Pinpoint the cell where the given text exists, returning its (X, Y) midpoint coordinate. 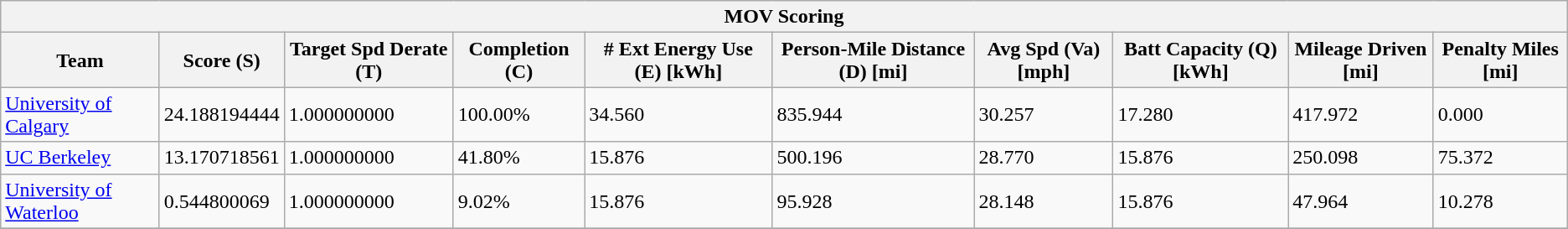
835.944 (873, 114)
Team (80, 60)
500.196 (873, 158)
0.000 (1500, 114)
417.972 (1360, 114)
UC Berkeley (80, 158)
28.770 (1044, 158)
75.372 (1500, 158)
9.02% (519, 201)
10.278 (1500, 201)
41.80% (519, 158)
28.148 (1044, 201)
# Ext Energy Use (E) [kWh] (678, 60)
47.964 (1360, 201)
0.544800069 (221, 201)
Score (S) (221, 60)
30.257 (1044, 114)
17.280 (1201, 114)
Avg Spd (Va) [mph] (1044, 60)
Person-Mile Distance (D) [mi] (873, 60)
Completion (C) (519, 60)
34.560 (678, 114)
100.00% (519, 114)
13.170718561 (221, 158)
University of Calgary (80, 114)
Target Spd Derate (T) (369, 60)
Mileage Driven [mi] (1360, 60)
University of Waterloo (80, 201)
Batt Capacity (Q) [kWh] (1201, 60)
MOV Scoring (784, 17)
24.188194444 (221, 114)
95.928 (873, 201)
Penalty Miles [mi] (1500, 60)
250.098 (1360, 158)
